Extract the (x, y) coordinate from the center of the cell holding the provided text.  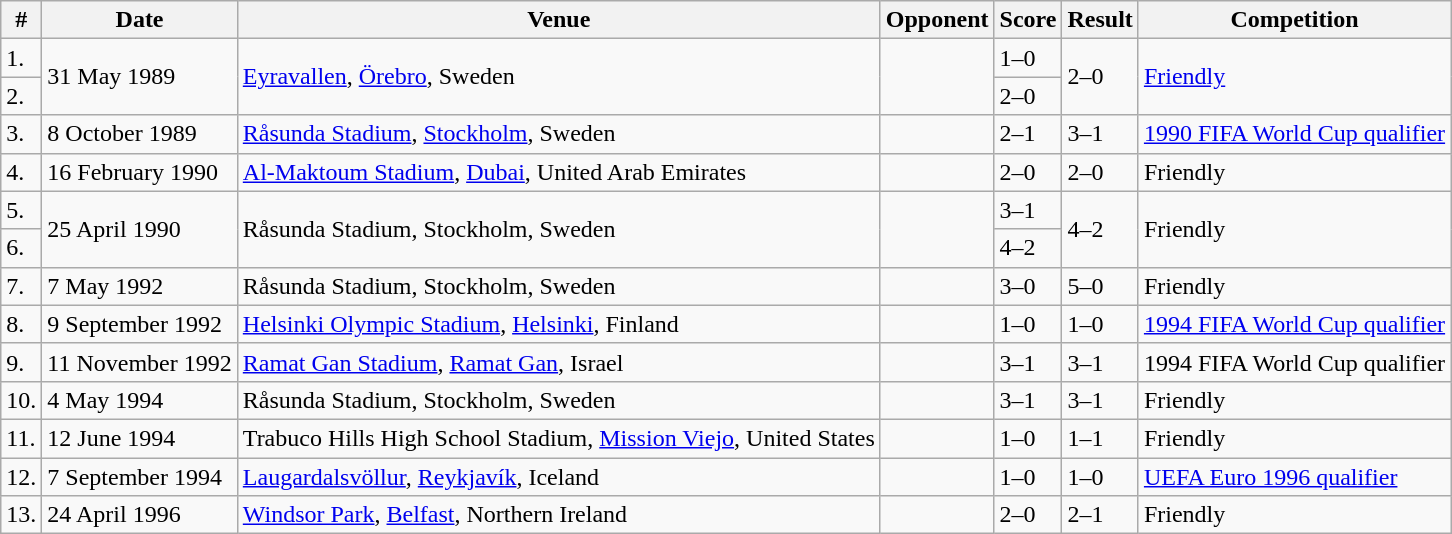
12 June 1994 (140, 438)
11 November 1992 (140, 362)
7. (22, 286)
5. (22, 210)
24 April 1996 (140, 515)
12. (22, 477)
6. (22, 248)
3–0 (1028, 286)
8 October 1989 (140, 134)
# (22, 20)
Score (1028, 20)
8. (22, 324)
UEFA Euro 1996 qualifier (1294, 477)
13. (22, 515)
9. (22, 362)
Trabuco Hills High School Stadium, Mission Viejo, United States (558, 438)
16 February 1990 (140, 172)
4 May 1994 (140, 400)
Ramat Gan Stadium, Ramat Gan, Israel (558, 362)
Al-Maktoum Stadium, Dubai, United Arab Emirates (558, 172)
25 April 1990 (140, 229)
Opponent (937, 20)
31 May 1989 (140, 77)
10. (22, 400)
11. (22, 438)
Date (140, 20)
Result (1100, 20)
1990 FIFA World Cup qualifier (1294, 134)
3. (22, 134)
Laugardalsvöllur, Reykjavík, Iceland (558, 477)
Windsor Park, Belfast, Northern Ireland (558, 515)
4. (22, 172)
Helsinki Olympic Stadium, Helsinki, Finland (558, 324)
7 May 1992 (140, 286)
1–1 (1100, 438)
Eyravallen, Örebro, Sweden (558, 77)
5–0 (1100, 286)
9 September 1992 (140, 324)
2. (22, 96)
Venue (558, 20)
7 September 1994 (140, 477)
Competition (1294, 20)
1. (22, 58)
